From the cell containing the given text, extract its center point as [x, y] coordinate. 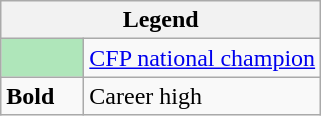
Career high [202, 96]
Legend [161, 20]
Bold [42, 96]
CFP national champion [202, 58]
